Identify which cell holds the provided text, then report its (x, y) central coordinate. 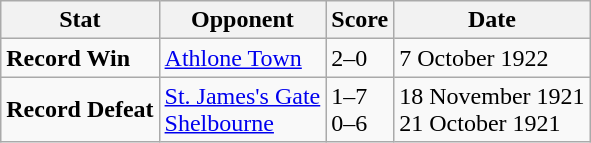
Athlone Town (242, 58)
Date (492, 20)
1–70–6 (360, 110)
18 November 192121 October 1921 (492, 110)
Record Win (80, 58)
2–0 (360, 58)
Opponent (242, 20)
Stat (80, 20)
Score (360, 20)
St. James's GateShelbourne (242, 110)
Record Defeat (80, 110)
7 October 1922 (492, 58)
